Provide the [x, y] coordinate of the cell's center where the given text is located.  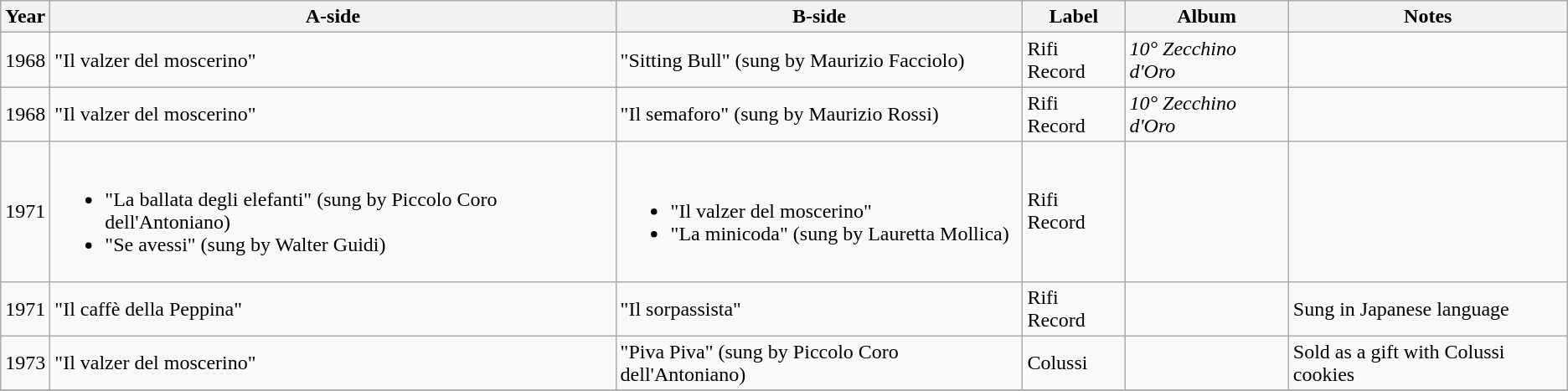
"Piva Piva" (sung by Piccolo Coro dell'Antoniano) [819, 363]
Label [1074, 17]
Year [25, 17]
"Sitting Bull" (sung by Maurizio Facciolo) [819, 60]
1973 [25, 363]
Colussi [1074, 363]
B-side [819, 17]
"Il semaforo" (sung by Maurizio Rossi) [819, 114]
Sold as a gift with Colussi cookies [1427, 363]
Sung in Japanese language [1427, 308]
"La ballata degli elefanti" (sung by Piccolo Coro dell'Antoniano)"Se avessi" (sung by Walter Guidi) [333, 211]
A-side [333, 17]
"Il sorpassista" [819, 308]
Notes [1427, 17]
"Il caffè della Peppina" [333, 308]
"Il valzer del moscerino""La minicoda" (sung by Lauretta Mollica) [819, 211]
Album [1206, 17]
